Extract the [x, y] coordinate from the center of the cell holding the provided text.  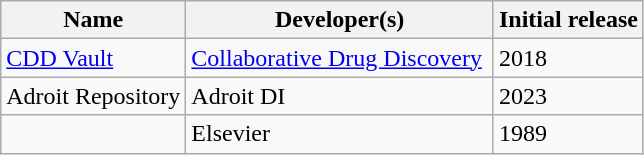
Name [94, 20]
2018 [568, 58]
2023 [568, 96]
Adroit Repository [94, 96]
Elsevier [340, 134]
Adroit DI [340, 96]
1989 [568, 134]
Initial release [568, 20]
CDD Vault [94, 58]
Collaborative Drug Discovery [340, 58]
Developer(s) [340, 20]
